Return [X, Y] of the center of cell containing provided text 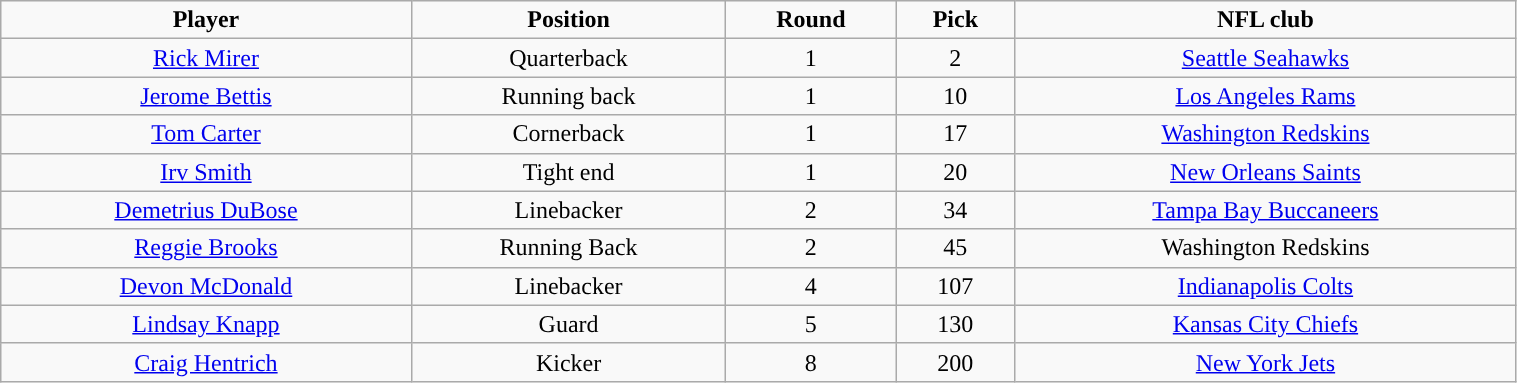
Tampa Bay Buccaneers [1266, 210]
Pick [956, 20]
New Orleans Saints [1266, 172]
10 [956, 96]
4 [811, 286]
Tom Carter [206, 134]
Indianapolis Colts [1266, 286]
Lindsay Knapp [206, 324]
Tight end [568, 172]
17 [956, 134]
5 [811, 324]
107 [956, 286]
20 [956, 172]
Rick Mirer [206, 58]
200 [956, 362]
Running back [568, 96]
Craig Hentrich [206, 362]
130 [956, 324]
Position [568, 20]
Los Angeles Rams [1266, 96]
45 [956, 248]
Kicker [568, 362]
Seattle Seahawks [1266, 58]
Guard [568, 324]
Round [811, 20]
New York Jets [1266, 362]
Player [206, 20]
Kansas City Chiefs [1266, 324]
Jerome Bettis [206, 96]
Reggie Brooks [206, 248]
Quarterback [568, 58]
Devon McDonald [206, 286]
Running Back [568, 248]
34 [956, 210]
Irv Smith [206, 172]
Demetrius DuBose [206, 210]
NFL club [1266, 20]
Cornerback [568, 134]
8 [811, 362]
